Return (X, Y) of the center of cell containing provided text 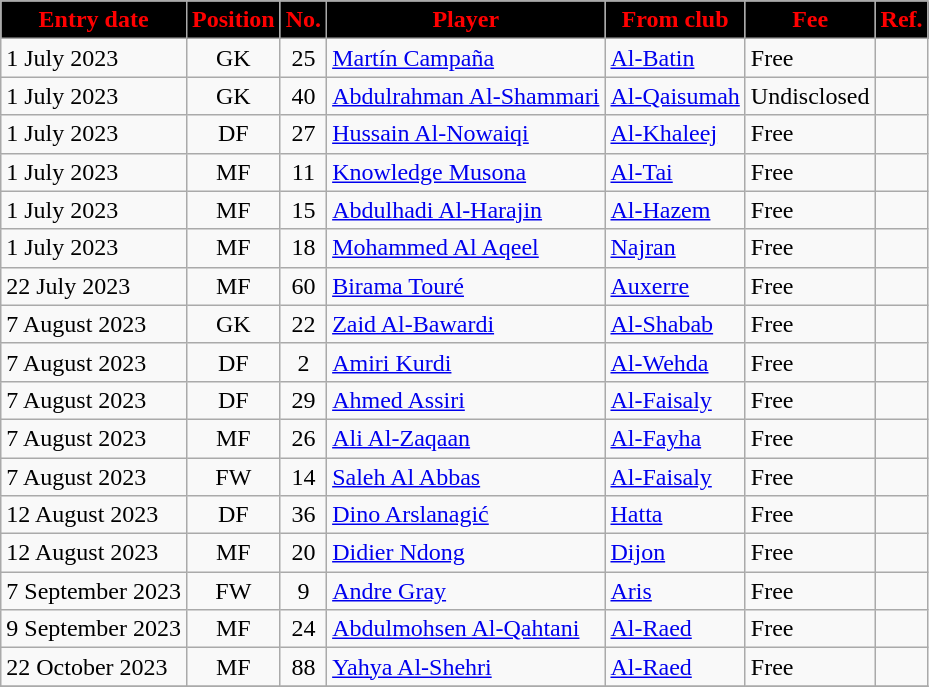
60 (303, 286)
Hatta (675, 515)
Dino Arslanagić (466, 515)
40 (303, 96)
Player (466, 20)
Entry date (94, 20)
2 (303, 362)
Martín Campaña (466, 58)
29 (303, 400)
22 July 2023 (94, 286)
Mohammed Al Aqeel (466, 248)
Ref. (902, 20)
Najran (675, 248)
Amiri Kurdi (466, 362)
18 (303, 248)
26 (303, 438)
Al-Hazem (675, 210)
88 (303, 667)
Undisclosed (810, 96)
Andre Gray (466, 591)
7 September 2023 (94, 591)
Al-Tai (675, 172)
Didier Ndong (466, 553)
22 October 2023 (94, 667)
Al-Shabab (675, 324)
Al-Fayha (675, 438)
24 (303, 629)
Al-Qaisumah (675, 96)
Al-Khaleej (675, 134)
Dijon (675, 553)
Hussain Al-Nowaiqi (466, 134)
Ali Al-Zaqaan (466, 438)
9 September 2023 (94, 629)
Birama Touré (466, 286)
Abdulhadi Al-Harajin (466, 210)
Abdulrahman Al-Shammari (466, 96)
Fee (810, 20)
Saleh Al Abbas (466, 477)
Zaid Al-Bawardi (466, 324)
25 (303, 58)
Aris (675, 591)
22 (303, 324)
Position (233, 20)
No. (303, 20)
14 (303, 477)
15 (303, 210)
Abdulmohsen Al-Qahtani (466, 629)
20 (303, 553)
From club (675, 20)
27 (303, 134)
Yahya Al-Shehri (466, 667)
11 (303, 172)
Auxerre (675, 286)
9 (303, 591)
Al-Batin (675, 58)
Ahmed Assiri (466, 400)
36 (303, 515)
Knowledge Musona (466, 172)
Al-Wehda (675, 362)
